Search for the cell housing the specified text and yield its [x, y] center coordinate. 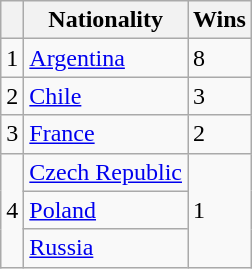
Nationality [106, 20]
Wins [220, 20]
Czech Republic [106, 172]
Poland [106, 210]
Chile [106, 96]
8 [220, 58]
4 [12, 210]
Russia [106, 248]
France [106, 134]
Argentina [106, 58]
